Pinpoint the cell where the given text exists, returning its [X, Y] midpoint coordinate. 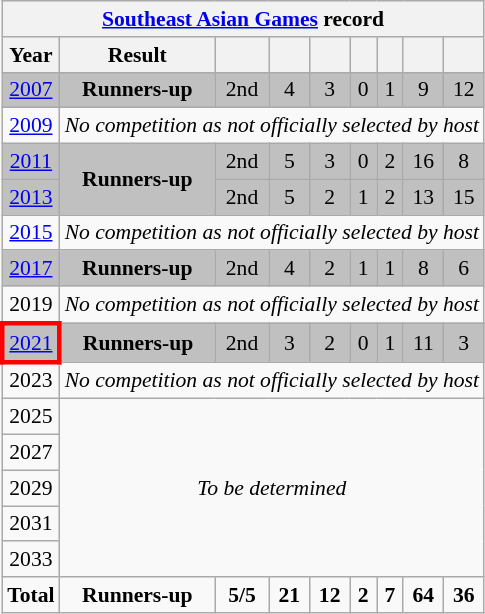
64 [423, 595]
2027 [30, 453]
2019 [30, 304]
5/5 [242, 595]
2015 [30, 233]
9 [423, 90]
15 [464, 197]
Result [138, 55]
2023 [30, 380]
13 [423, 197]
21 [289, 595]
2013 [30, 197]
2007 [30, 90]
7 [390, 595]
2011 [30, 162]
11 [423, 342]
To be determined [272, 488]
16 [423, 162]
Year [30, 55]
2031 [30, 524]
Total [30, 595]
Southeast Asian Games record [243, 19]
6 [464, 269]
2025 [30, 417]
2033 [30, 560]
36 [464, 595]
2029 [30, 488]
2021 [30, 342]
2009 [30, 126]
2017 [30, 269]
